Identify which cell holds the provided text, then report its [x, y] central coordinate. 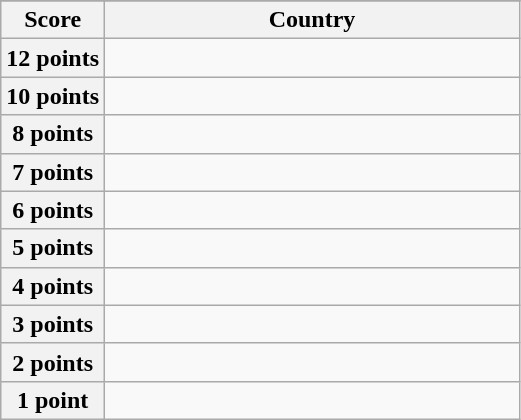
Country [312, 20]
1 point [53, 400]
7 points [53, 172]
3 points [53, 324]
2 points [53, 362]
8 points [53, 134]
5 points [53, 248]
6 points [53, 210]
Score [53, 20]
4 points [53, 286]
12 points [53, 58]
10 points [53, 96]
